Find where the given text appears and provide that cell's center as [X, Y] coordinate. 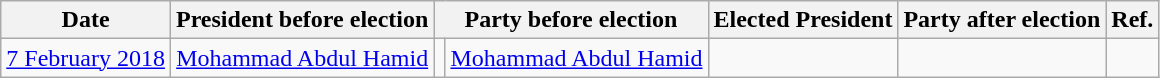
Ref. [1132, 20]
President before election [302, 20]
7 February 2018 [86, 58]
Party before election [571, 20]
Elected President [803, 20]
Date [86, 20]
Party after election [1002, 20]
